Provide the [x, y] coordinate of the cell's center where the given text is located.  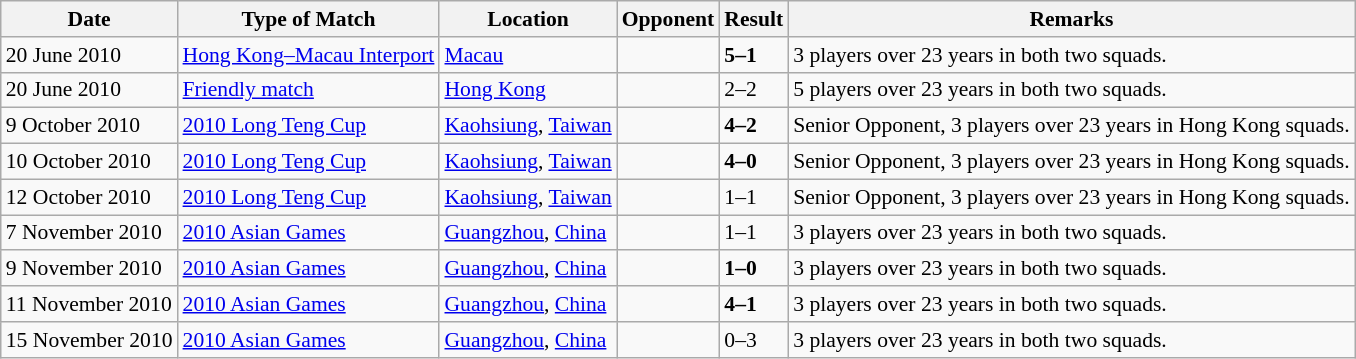
0–3 [754, 340]
Result [754, 19]
4–0 [754, 162]
4–1 [754, 304]
Hong Kong [528, 90]
9 November 2010 [90, 269]
5 players over 23 years in both two squads. [1071, 90]
Opponent [668, 19]
4–2 [754, 126]
Friendly match [309, 90]
2–2 [754, 90]
15 November 2010 [90, 340]
5–1 [754, 55]
Hong Kong–Macau Interport [309, 55]
7 November 2010 [90, 233]
9 October 2010 [90, 126]
11 November 2010 [90, 304]
1–0 [754, 269]
Date [90, 19]
Type of Match [309, 19]
12 October 2010 [90, 197]
Location [528, 19]
10 October 2010 [90, 162]
Remarks [1071, 19]
Macau [528, 55]
